For the text-containing cell, return its midpoint in [x, y] coordinate format. 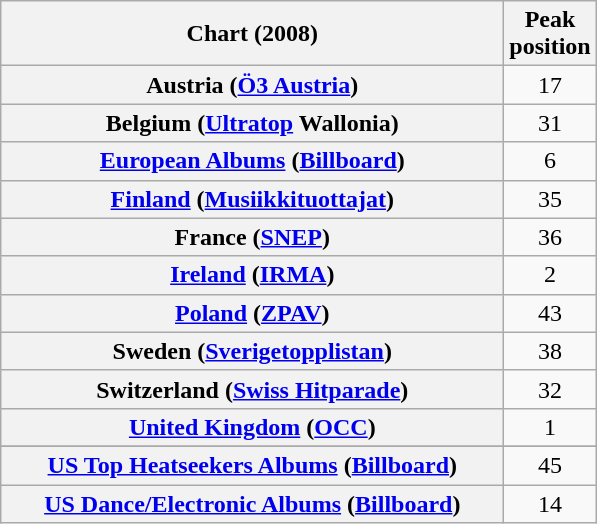
2 [550, 275]
Sweden (Sverigetopplistan) [252, 351]
US Dance/Electronic Albums (Billboard) [252, 503]
France (SNEP) [252, 237]
36 [550, 237]
European Albums (Billboard) [252, 161]
35 [550, 199]
Switzerland (Swiss Hitparade) [252, 389]
31 [550, 123]
17 [550, 85]
Chart (2008) [252, 34]
1 [550, 427]
Austria (Ö3 Austria) [252, 85]
43 [550, 313]
Belgium (Ultratop Wallonia) [252, 123]
38 [550, 351]
Ireland (IRMA) [252, 275]
6 [550, 161]
United Kingdom (OCC) [252, 427]
Finland (Musiikkituottajat) [252, 199]
Poland (ZPAV) [252, 313]
45 [550, 465]
US Top Heatseekers Albums (Billboard) [252, 465]
14 [550, 503]
32 [550, 389]
Peakposition [550, 34]
